Find where the given text appears and provide that cell's center as (x, y) coordinate. 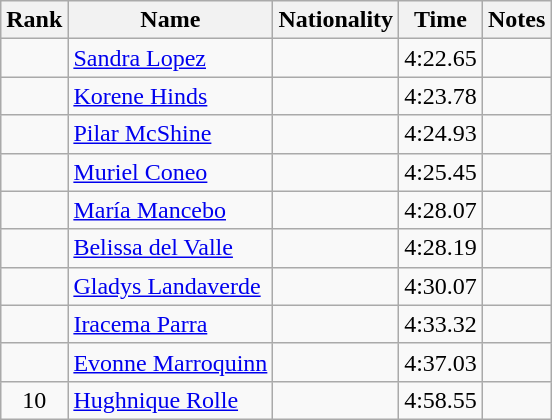
4:23.78 (441, 96)
Nationality (336, 20)
4:30.07 (441, 286)
Pilar McShine (170, 134)
4:22.65 (441, 58)
4:33.32 (441, 324)
Notes (516, 20)
Rank (34, 20)
4:37.03 (441, 362)
Belissa del Valle (170, 248)
Name (170, 20)
Gladys Landaverde (170, 286)
Time (441, 20)
Korene Hinds (170, 96)
4:25.45 (441, 172)
Evonne Marroquinn (170, 362)
María Mancebo (170, 210)
4:28.07 (441, 210)
4:58.55 (441, 400)
Muriel Coneo (170, 172)
Iracema Parra (170, 324)
10 (34, 400)
Sandra Lopez (170, 58)
4:24.93 (441, 134)
4:28.19 (441, 248)
Hughnique Rolle (170, 400)
